Extract the [x, y] coordinate from the center of the cell holding the provided text.  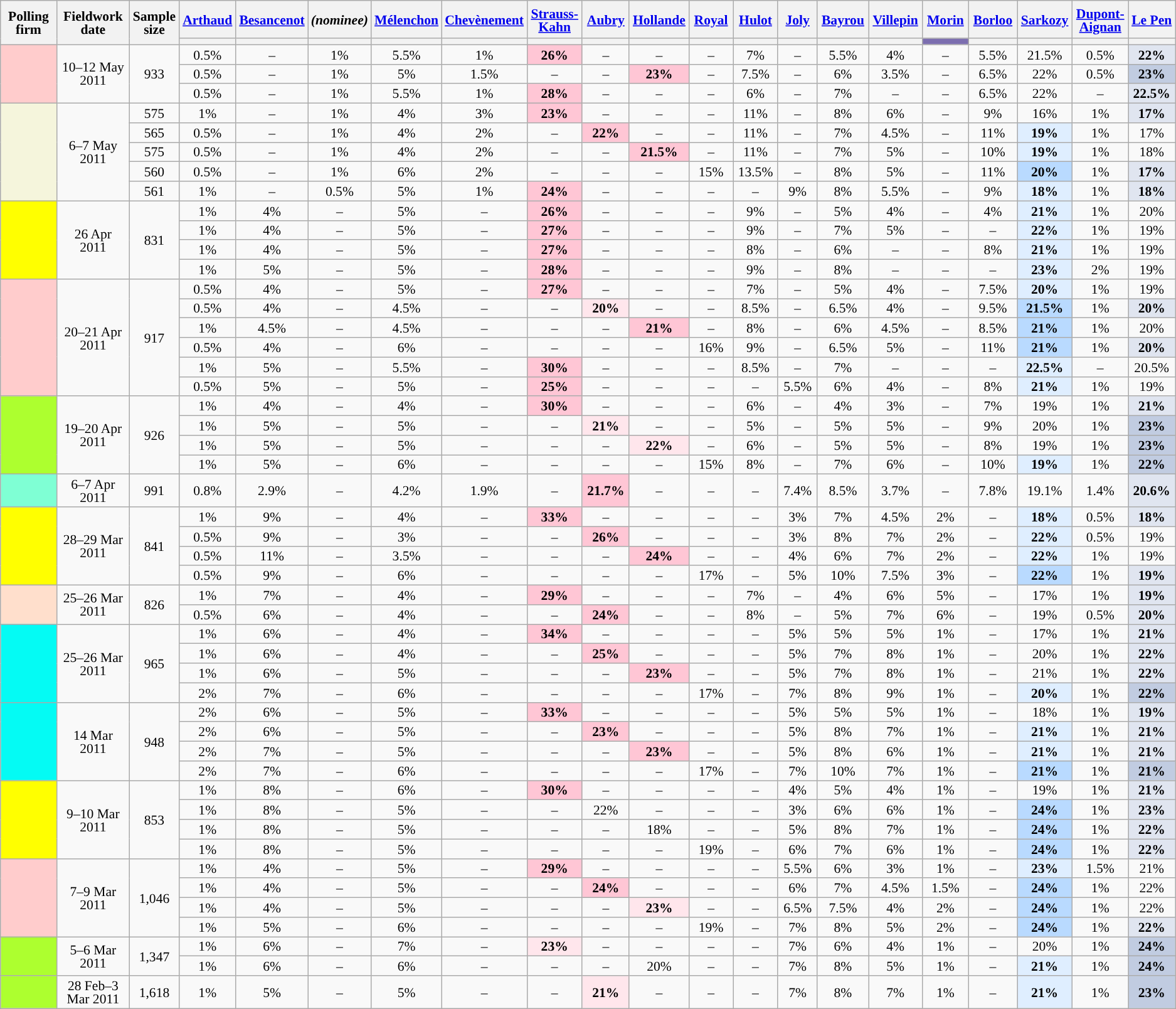
Joly [798, 19]
6–7 May 2011 [93, 152]
1,347 [154, 956]
Dupont-Aignan [1100, 19]
917 [154, 338]
9–10 Mar 2011 [93, 819]
5–6 Mar 2011 [93, 956]
28 Feb–3 Mar 2011 [93, 992]
Polling firm [29, 23]
14 Mar 2011 [93, 741]
3.7% [896, 491]
(nominee) [340, 19]
948 [154, 741]
0.8% [207, 491]
19.1% [1045, 491]
20–21 Apr 2011 [93, 338]
Morin [945, 19]
Strauss-Kahn [554, 19]
Royal [711, 19]
Hollande [659, 19]
Borloo [992, 19]
841 [154, 546]
6–7 Apr 2011 [93, 491]
926 [154, 435]
1.9% [484, 491]
831 [154, 240]
991 [154, 491]
34% [554, 634]
Le Pen [1152, 19]
21.7% [606, 491]
26 Apr 2011 [93, 240]
10–12 May 2011 [93, 74]
20.6% [1152, 491]
565 [154, 133]
9.5% [992, 309]
13.5% [756, 172]
20.5% [1152, 366]
Sarkozy [1045, 19]
Fieldwork date [93, 23]
965 [154, 663]
Hulot [756, 19]
4.2% [406, 491]
Chevènement [484, 19]
1.4% [1100, 491]
Besancenot [272, 19]
1,618 [154, 992]
2.9% [272, 491]
19–20 Apr 2011 [93, 435]
560 [154, 172]
28–29 Mar 2011 [93, 546]
Villepin [896, 19]
853 [154, 819]
Arthaud [207, 19]
933 [154, 74]
Bayrou [843, 19]
1,046 [154, 897]
7.4% [798, 491]
Aubry [606, 19]
Mélenchon [406, 19]
7–9 Mar 2011 [93, 897]
7.8% [992, 491]
Samplesize [154, 23]
826 [154, 605]
561 [154, 191]
